Detect which cell encompasses the target text, then output its (x, y) center coordinate. 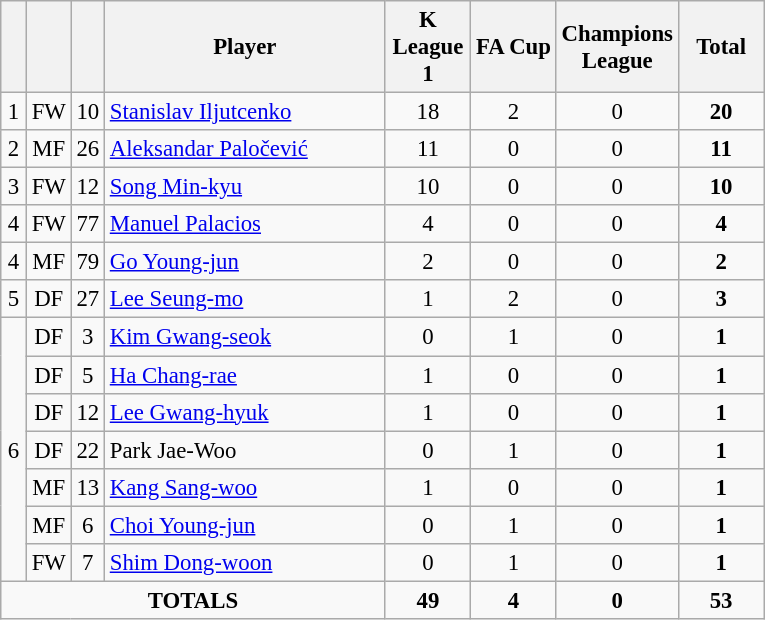
53 (721, 600)
Lee Seung-mo (244, 299)
Kim Gwang-seok (244, 337)
Aleksandar Paločević (244, 149)
Shim Dong-woon (244, 563)
Champions League (617, 47)
20 (721, 112)
26 (88, 149)
FA Cup (514, 47)
79 (88, 262)
TOTALS (193, 600)
7 (88, 563)
Total (721, 47)
Song Min-kyu (244, 187)
27 (88, 299)
Kang Sang-woo (244, 487)
Player (244, 47)
13 (88, 487)
Park Jae-Woo (244, 450)
Go Young-jun (244, 262)
Lee Gwang-hyuk (244, 412)
Stanislav Iljutcenko (244, 112)
77 (88, 224)
Manuel Palacios (244, 224)
Ha Chang-rae (244, 375)
22 (88, 450)
18 (428, 112)
K League 1 (428, 47)
49 (428, 600)
Choi Young-jun (244, 525)
